Find where the given text appears and provide that cell's center as [x, y] coordinate. 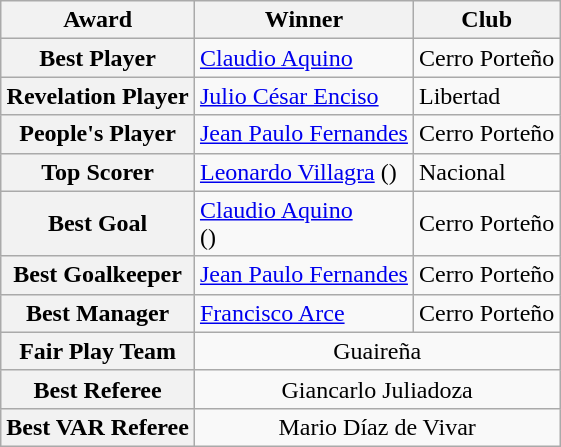
Best VAR Referee [98, 427]
Winner [304, 20]
Mario Díaz de Vivar [376, 427]
Award [98, 20]
Libertad [486, 96]
Nacional [486, 172]
People's Player [98, 134]
Claudio Aquino() [304, 224]
Leonardo Villagra () [304, 172]
Club [486, 20]
Francisco Arce [304, 313]
Best Player [98, 58]
Top Scorer [98, 172]
Julio César Enciso [304, 96]
Best Manager [98, 313]
Best Referee [98, 389]
Giancarlo Juliadoza [376, 389]
Fair Play Team [98, 351]
Revelation Player [98, 96]
Claudio Aquino [304, 58]
Best Goal [98, 224]
Best Goalkeeper [98, 275]
Guaireña [376, 351]
